From the cell containing the given text, extract its center point as (X, Y) coordinate. 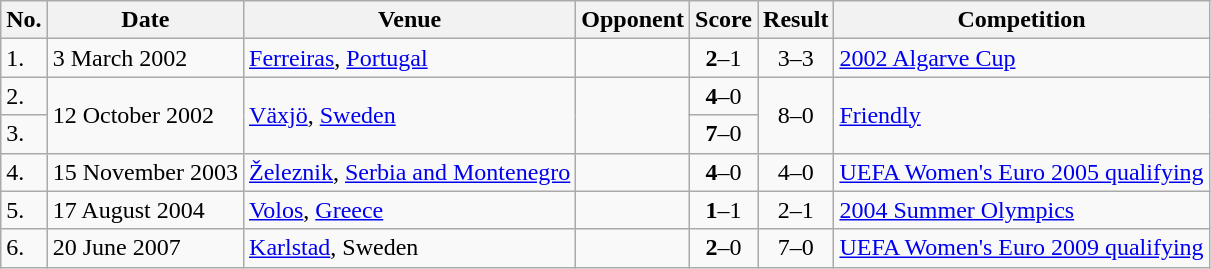
No. (24, 20)
Opponent (633, 20)
Ferreiras, Portugal (410, 58)
20 June 2007 (145, 248)
17 August 2004 (145, 210)
12 October 2002 (145, 115)
2–0 (724, 248)
1. (24, 58)
Score (724, 20)
Friendly (1022, 115)
8–0 (796, 115)
Date (145, 20)
2004 Summer Olympics (1022, 210)
Result (796, 20)
Volos, Greece (410, 210)
Competition (1022, 20)
3 March 2002 (145, 58)
Karlstad, Sweden (410, 248)
2. (24, 96)
3–3 (796, 58)
15 November 2003 (145, 172)
3. (24, 134)
Železnik, Serbia and Montenegro (410, 172)
2002 Algarve Cup (1022, 58)
UEFA Women's Euro 2005 qualifying (1022, 172)
1–1 (724, 210)
UEFA Women's Euro 2009 qualifying (1022, 248)
Växjö, Sweden (410, 115)
Venue (410, 20)
5. (24, 210)
6. (24, 248)
4. (24, 172)
